For the text-containing cell, return its midpoint in [X, Y] coordinate format. 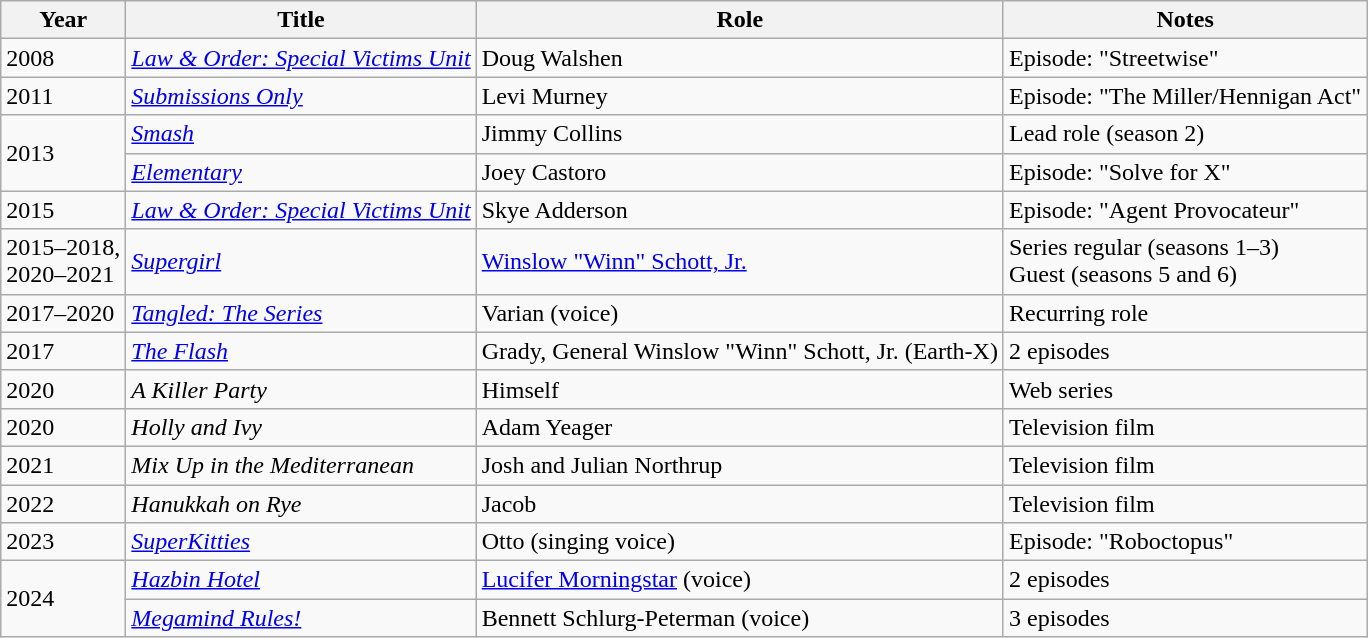
2015–2018,2020–2021 [64, 262]
Supergirl [301, 262]
Levi Murney [740, 96]
3 episodes [1184, 618]
Tangled: The Series [301, 313]
Grady, General Winslow "Winn" Schott, Jr. (Earth-X) [740, 351]
A Killer Party [301, 389]
Smash [301, 134]
Megamind Rules! [301, 618]
Episode: "Solve for X" [1184, 172]
Episode: "Roboctopus" [1184, 542]
Episode: "Streetwise" [1184, 58]
Role [740, 20]
The Flash [301, 351]
Doug Walshen [740, 58]
Otto (singing voice) [740, 542]
Recurring role [1184, 313]
2023 [64, 542]
2017–2020 [64, 313]
Notes [1184, 20]
2011 [64, 96]
Episode: "The Miller/Hennigan Act" [1184, 96]
Skye Adderson [740, 210]
Holly and Ivy [301, 427]
Bennett Schlurg-Peterman (voice) [740, 618]
Varian (voice) [740, 313]
Josh and Julian Northrup [740, 465]
Himself [740, 389]
Episode: "Agent Provocateur" [1184, 210]
Mix Up in the Mediterranean [301, 465]
Lead role (season 2) [1184, 134]
2008 [64, 58]
Jimmy Collins [740, 134]
Year [64, 20]
Web series [1184, 389]
Jacob [740, 503]
Winslow "Winn" Schott, Jr. [740, 262]
2021 [64, 465]
Hanukkah on Rye [301, 503]
Joey Castoro [740, 172]
2015 [64, 210]
2017 [64, 351]
Elementary [301, 172]
2013 [64, 153]
Hazbin Hotel [301, 580]
Lucifer Morningstar (voice) [740, 580]
2024 [64, 599]
Adam Yeager [740, 427]
Title [301, 20]
Series regular (seasons 1–3)Guest (seasons 5 and 6) [1184, 262]
SuperKitties [301, 542]
Submissions Only [301, 96]
2022 [64, 503]
